Capture the cell that displays the provided text and extract its (X, Y) central coordinate. 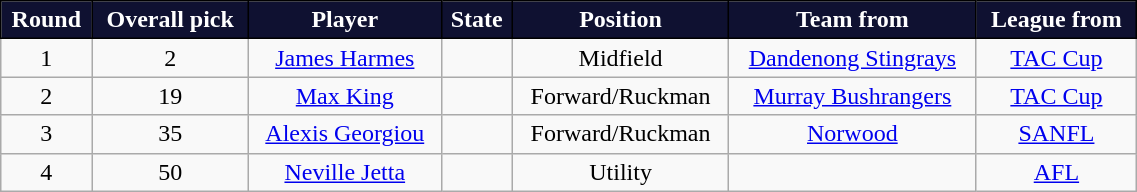
Team from (852, 20)
3 (46, 134)
Position (620, 20)
Utility (620, 172)
Dandenong Stingrays (852, 58)
Overall pick (170, 20)
State (476, 20)
League from (1056, 20)
Neville Jetta (345, 172)
James Harmes (345, 58)
4 (46, 172)
Round (46, 20)
Player (345, 20)
1 (46, 58)
19 (170, 96)
Alexis Georgiou (345, 134)
35 (170, 134)
AFL (1056, 172)
Norwood (852, 134)
Midfield (620, 58)
50 (170, 172)
Murray Bushrangers (852, 96)
SANFL (1056, 134)
Max King (345, 96)
